Scan for the cell matching the given text and deliver its [X, Y] coordinate at center. 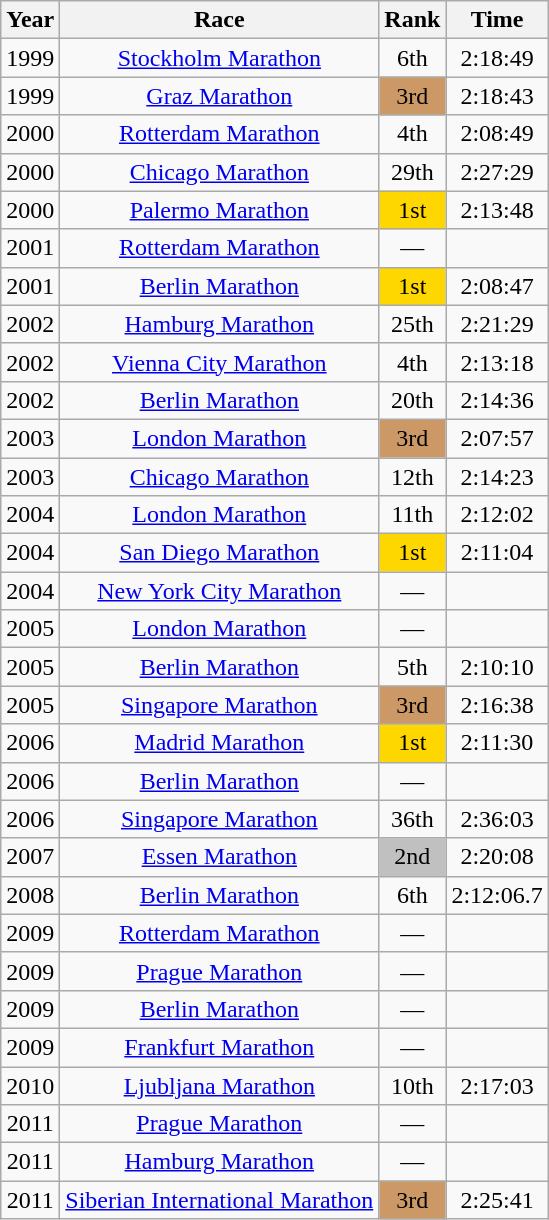
12th [412, 477]
Time [497, 20]
2:13:18 [497, 362]
2:12:02 [497, 515]
Ljubljana Marathon [220, 1085]
2:27:29 [497, 172]
2:11:04 [497, 553]
11th [412, 515]
2008 [30, 895]
2:14:36 [497, 400]
New York City Marathon [220, 591]
2007 [30, 857]
2:21:29 [497, 324]
36th [412, 819]
2:16:38 [497, 705]
Frankfurt Marathon [220, 1047]
2:11:30 [497, 743]
Vienna City Marathon [220, 362]
2:36:03 [497, 819]
Siberian International Marathon [220, 1200]
2:13:48 [497, 210]
Rank [412, 20]
Year [30, 20]
Palermo Marathon [220, 210]
2:08:49 [497, 134]
2:14:23 [497, 477]
2:18:43 [497, 96]
2:12:06.7 [497, 895]
10th [412, 1085]
20th [412, 400]
25th [412, 324]
2:25:41 [497, 1200]
2:18:49 [497, 58]
2:10:10 [497, 667]
5th [412, 667]
Graz Marathon [220, 96]
San Diego Marathon [220, 553]
Essen Marathon [220, 857]
Stockholm Marathon [220, 58]
29th [412, 172]
Madrid Marathon [220, 743]
2:08:47 [497, 286]
2:20:08 [497, 857]
2:07:57 [497, 438]
2nd [412, 857]
2010 [30, 1085]
Race [220, 20]
2:17:03 [497, 1085]
